Provide the [X, Y] coordinate of the cell's center where the given text is located.  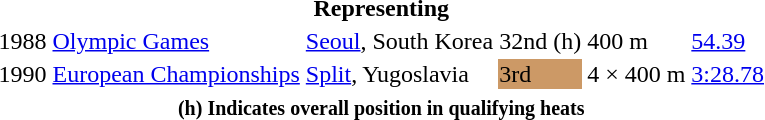
4 × 400 m [636, 74]
400 m [636, 41]
Seoul, South Korea [399, 41]
European Championships [176, 74]
3rd [540, 74]
32nd (h) [540, 41]
Split, Yugoslavia [399, 74]
Olympic Games [176, 41]
